Capture the cell that displays the provided text and extract its [x, y] central coordinate. 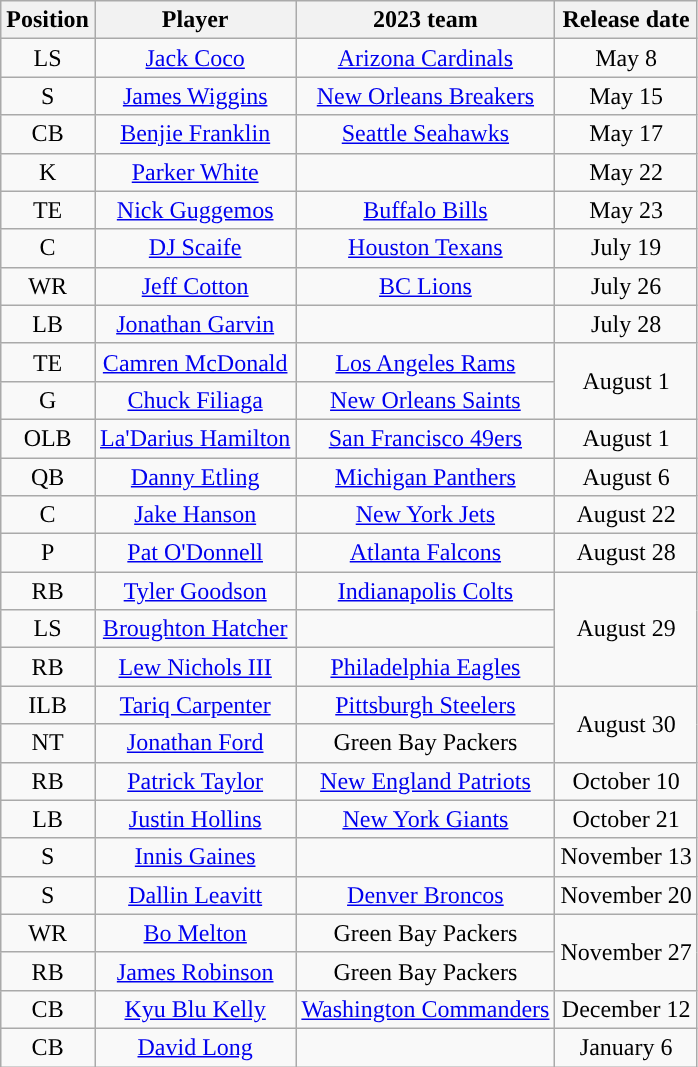
Pat O'Donnell [194, 553]
Camren McDonald [194, 362]
Tariq Carpenter [194, 705]
Jake Hanson [194, 515]
NT [48, 743]
May 15 [626, 96]
Player [194, 20]
July 19 [626, 248]
Jonathan Garvin [194, 324]
Innis Gaines [194, 857]
K [48, 172]
Parker White [194, 172]
James Robinson [194, 971]
David Long [194, 1047]
Broughton Hatcher [194, 629]
Arizona Cardinals [426, 58]
Atlanta Falcons [426, 553]
Justin Hollins [194, 819]
New Orleans Saints [426, 400]
Buffalo Bills [426, 210]
October 21 [626, 819]
August 6 [626, 477]
December 12 [626, 1009]
2023 team [426, 20]
Release date [626, 20]
Dallin Leavitt [194, 895]
DJ Scaife [194, 248]
James Wiggins [194, 96]
Los Angeles Rams [426, 362]
New Orleans Breakers [426, 96]
May 17 [626, 134]
May 23 [626, 210]
Tyler Goodson [194, 591]
Patrick Taylor [194, 781]
Position [48, 20]
ILB [48, 705]
P [48, 553]
New England Patriots [426, 781]
G [48, 400]
Lew Nichols III [194, 667]
Philadelphia Eagles [426, 667]
Denver Broncos [426, 895]
BC Lions [426, 286]
QB [48, 477]
OLB [48, 438]
October 10 [626, 781]
August 30 [626, 724]
Jeff Cotton [194, 286]
November 13 [626, 857]
Nick Guggemos [194, 210]
May 22 [626, 172]
Kyu Blu Kelly [194, 1009]
November 20 [626, 895]
San Francisco 49ers [426, 438]
Houston Texans [426, 248]
November 27 [626, 952]
July 28 [626, 324]
Bo Melton [194, 933]
May 8 [626, 58]
Pittsburgh Steelers [426, 705]
Chuck Filiaga [194, 400]
July 26 [626, 286]
Washington Commanders [426, 1009]
August 28 [626, 553]
Danny Etling [194, 477]
Jonathan Ford [194, 743]
Benjie Franklin [194, 134]
August 22 [626, 515]
Seattle Seahawks [426, 134]
Michigan Panthers [426, 477]
January 6 [626, 1047]
Indianapolis Colts [426, 591]
New York Giants [426, 819]
La'Darius Hamilton [194, 438]
New York Jets [426, 515]
August 29 [626, 629]
Jack Coco [194, 58]
